Extract the (x, y) coordinate from the center of the cell holding the provided text.  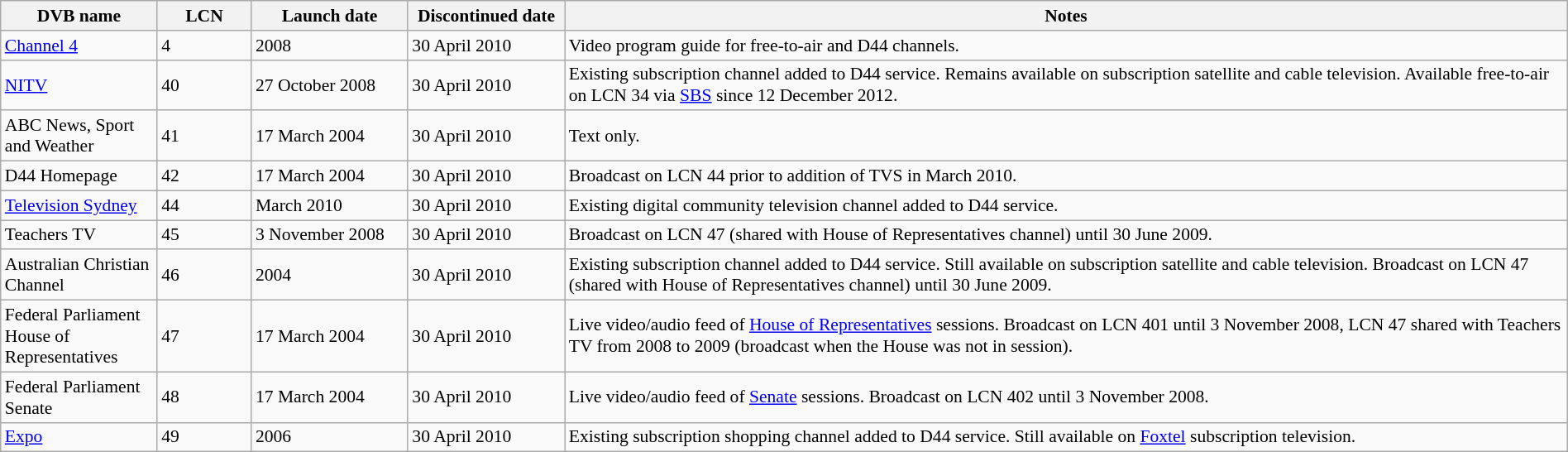
Live video/audio feed of Senate sessions. Broadcast on LCN 402 until 3 November 2008. (1067, 397)
ABC News, Sport and Weather (79, 136)
Channel 4 (79, 46)
Broadcast on LCN 44 prior to addition of TVS in March 2010. (1067, 176)
Expo (79, 437)
NITV (79, 84)
2006 (329, 437)
Australian Christian Channel (79, 275)
Television Sydney (79, 205)
40 (204, 84)
Existing digital community television channel added to D44 service. (1067, 205)
49 (204, 437)
Teachers TV (79, 235)
Federal Parliament Senate (79, 397)
46 (204, 275)
3 November 2008 (329, 235)
4 (204, 46)
45 (204, 235)
Text only. (1067, 136)
LCN (204, 16)
Video program guide for free-to-air and D44 channels. (1067, 46)
Broadcast on LCN 47 (shared with House of Representatives channel) until 30 June 2009. (1067, 235)
D44 Homepage (79, 176)
41 (204, 136)
Existing subscription shopping channel added to D44 service. Still available on Foxtel subscription television. (1067, 437)
42 (204, 176)
Discontinued date (486, 16)
Federal Parliament House of Representatives (79, 336)
44 (204, 205)
2004 (329, 275)
2008 (329, 46)
Launch date (329, 16)
DVB name (79, 16)
47 (204, 336)
27 October 2008 (329, 84)
March 2010 (329, 205)
48 (204, 397)
Notes (1067, 16)
